Detect which cell encompasses the target text, then output its (x, y) center coordinate. 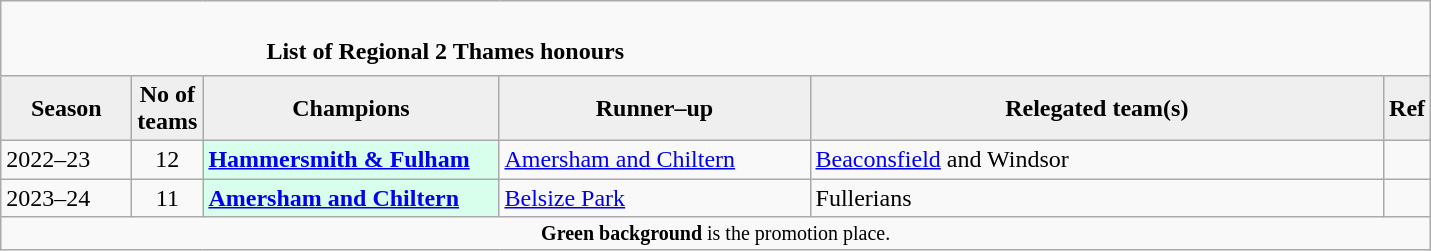
Relegated team(s) (1097, 108)
Belsize Park (654, 197)
Runner–up (654, 108)
Fullerians (1097, 197)
11 (168, 197)
Beaconsfield and Windsor (1097, 159)
Green background is the promotion place. (716, 234)
Season (66, 108)
12 (168, 159)
Ref (1408, 108)
No of teams (168, 108)
2022–23 (66, 159)
Hammersmith & Fulham (351, 159)
Champions (351, 108)
2023–24 (66, 197)
